Identify which cell holds the provided text, then report its (X, Y) central coordinate. 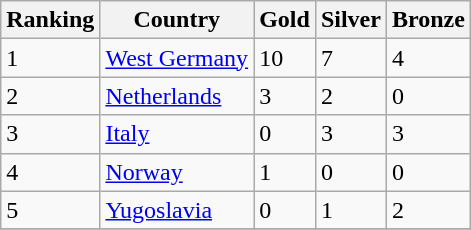
Ranking (50, 20)
7 (350, 58)
West Germany (177, 58)
Netherlands (177, 96)
Silver (350, 20)
Norway (177, 172)
5 (50, 210)
Bronze (428, 20)
Gold (285, 20)
Yugoslavia (177, 210)
Italy (177, 134)
Country (177, 20)
10 (285, 58)
